Provide the [x, y] coordinate of the cell's center where the given text is located.  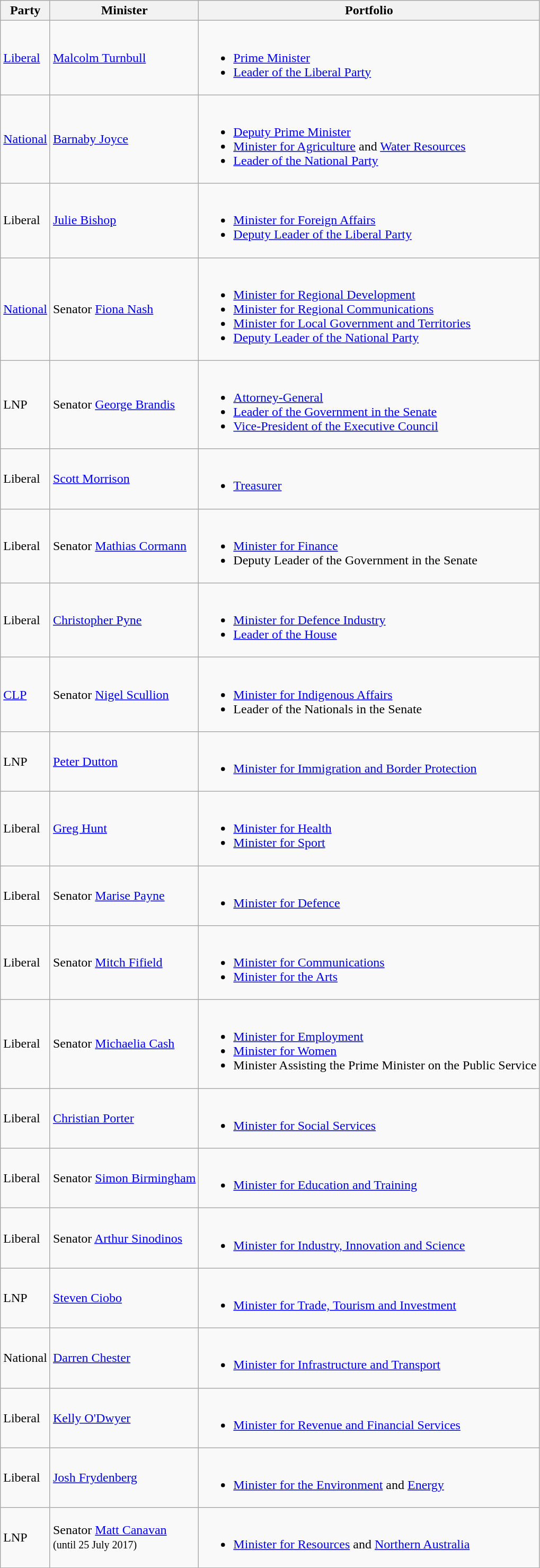
Minister [124, 11]
Minister for Industry, Innovation and Science [369, 1238]
Julie Bishop [124, 220]
Minister for Indigenous AffairsLeader of the Nationals in the Senate [369, 694]
Minister for CommunicationsMinister for the Arts [369, 963]
Minister for Defence [369, 896]
Senator Marise Payne [124, 896]
Senator George Brandis [124, 405]
Portfolio [369, 11]
Attorney-GeneralLeader of the Government in the SenateVice-President of the Executive Council [369, 405]
Minister for the Environment and Energy [369, 1477]
Senator Mitch Fifield [124, 963]
Minister for FinanceDeputy Leader of the Government in the Senate [369, 546]
Party [25, 11]
Minister for Infrastructure and Transport [369, 1358]
Greg Hunt [124, 828]
Josh Frydenberg [124, 1477]
Minister for Education and Training [369, 1179]
Christian Porter [124, 1118]
Steven Ciobo [124, 1298]
Senator Mathias Cormann [124, 546]
Minister for Resources and Northern Australia [369, 1538]
Minister for Social Services [369, 1118]
Peter Dutton [124, 761]
Senator Nigel Scullion [124, 694]
Minister for EmploymentMinister for WomenMinister Assisting the Prime Minister on the Public Service [369, 1044]
Senator Matt Canavan(until 25 July 2017) [124, 1538]
Minister for Regional DevelopmentMinister for Regional CommunicationsMinister for Local Government and TerritoriesDeputy Leader of the National Party [369, 309]
Minister for Foreign AffairsDeputy Leader of the Liberal Party [369, 220]
Senator Simon Birmingham [124, 1179]
Christopher Pyne [124, 620]
Senator Fiona Nash [124, 309]
Deputy Prime MinisterMinister for Agriculture and Water ResourcesLeader of the National Party [369, 139]
Minister for Immigration and Border Protection [369, 761]
Senator Arthur Sinodinos [124, 1238]
Barnaby Joyce [124, 139]
Minister for Trade, Tourism and Investment [369, 1298]
Scott Morrison [124, 479]
CLP [25, 694]
Prime MinisterLeader of the Liberal Party [369, 58]
Darren Chester [124, 1358]
Senator Michaelia Cash [124, 1044]
Minister for HealthMinister for Sport [369, 828]
Minister for Revenue and Financial Services [369, 1418]
Treasurer [369, 479]
Kelly O'Dwyer [124, 1418]
Malcolm Turnbull [124, 58]
Minister for Defence IndustryLeader of the House [369, 620]
